Identify which cell holds the provided text, then report its (x, y) central coordinate. 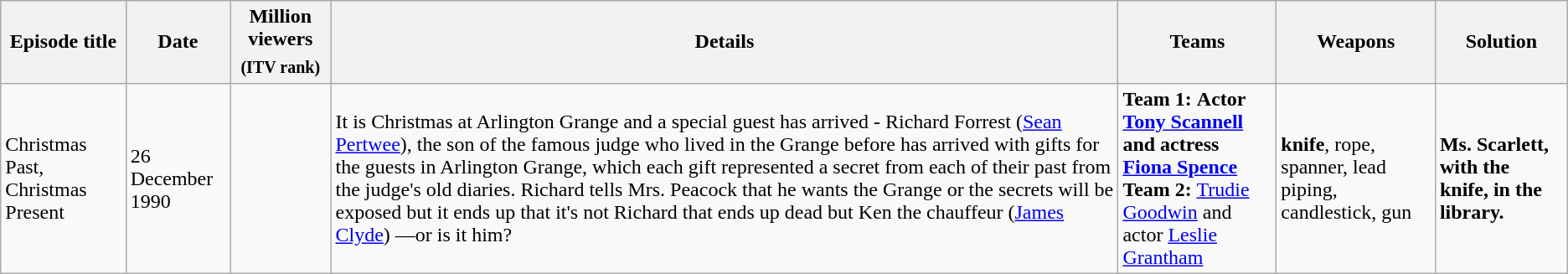
Million viewers (ITV rank) (281, 42)
Details (725, 42)
26 December 1990 (178, 178)
Christmas Past, Christmas Present (64, 178)
Weapons (1356, 42)
Date (178, 42)
Teams (1198, 42)
Episode title (64, 42)
Solution (1501, 42)
Team 1: Actor Tony Scannell and actress Fiona SpenceTeam 2: Trudie Goodwin and actor Leslie Grantham (1198, 178)
Ms. Scarlett, with the knife, in the library. (1501, 178)
knife, rope, spanner, lead piping, candlestick, gun (1356, 178)
